For the text-containing cell, return its midpoint in (X, Y) coordinate format. 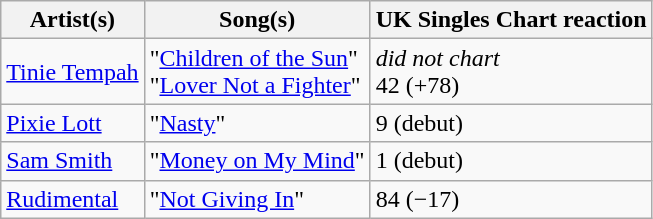
Rudimental (72, 199)
"Children of the Sun""Lover Not a Fighter" (257, 72)
Artist(s) (72, 20)
Sam Smith (72, 161)
did not chart42 (+78) (511, 72)
9 (debut) (511, 123)
Tinie Tempah (72, 72)
84 (−17) (511, 199)
Song(s) (257, 20)
Pixie Lott (72, 123)
1 (debut) (511, 161)
"Money on My Mind" (257, 161)
"Not Giving In" (257, 199)
"Nasty" (257, 123)
UK Singles Chart reaction (511, 20)
